Return [X, Y] of the center of cell containing provided text 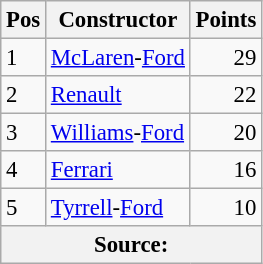
16 [226, 170]
Renault [118, 95]
3 [24, 133]
Constructor [118, 20]
Tyrrell-Ford [118, 208]
20 [226, 133]
Ferrari [118, 170]
2 [24, 95]
Source: [132, 245]
4 [24, 170]
1 [24, 58]
Points [226, 20]
Pos [24, 20]
Williams-Ford [118, 133]
29 [226, 58]
22 [226, 95]
10 [226, 208]
McLaren-Ford [118, 58]
5 [24, 208]
